Extract the (x, y) coordinate from the center of the cell holding the provided text.  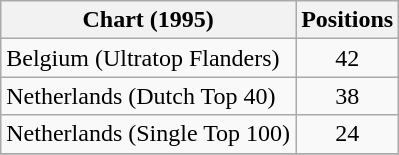
38 (348, 96)
Netherlands (Dutch Top 40) (148, 96)
Positions (348, 20)
42 (348, 58)
Belgium (Ultratop Flanders) (148, 58)
24 (348, 134)
Chart (1995) (148, 20)
Netherlands (Single Top 100) (148, 134)
